Return the (X, Y) coordinate for the center point of the cell that contains the specified text.  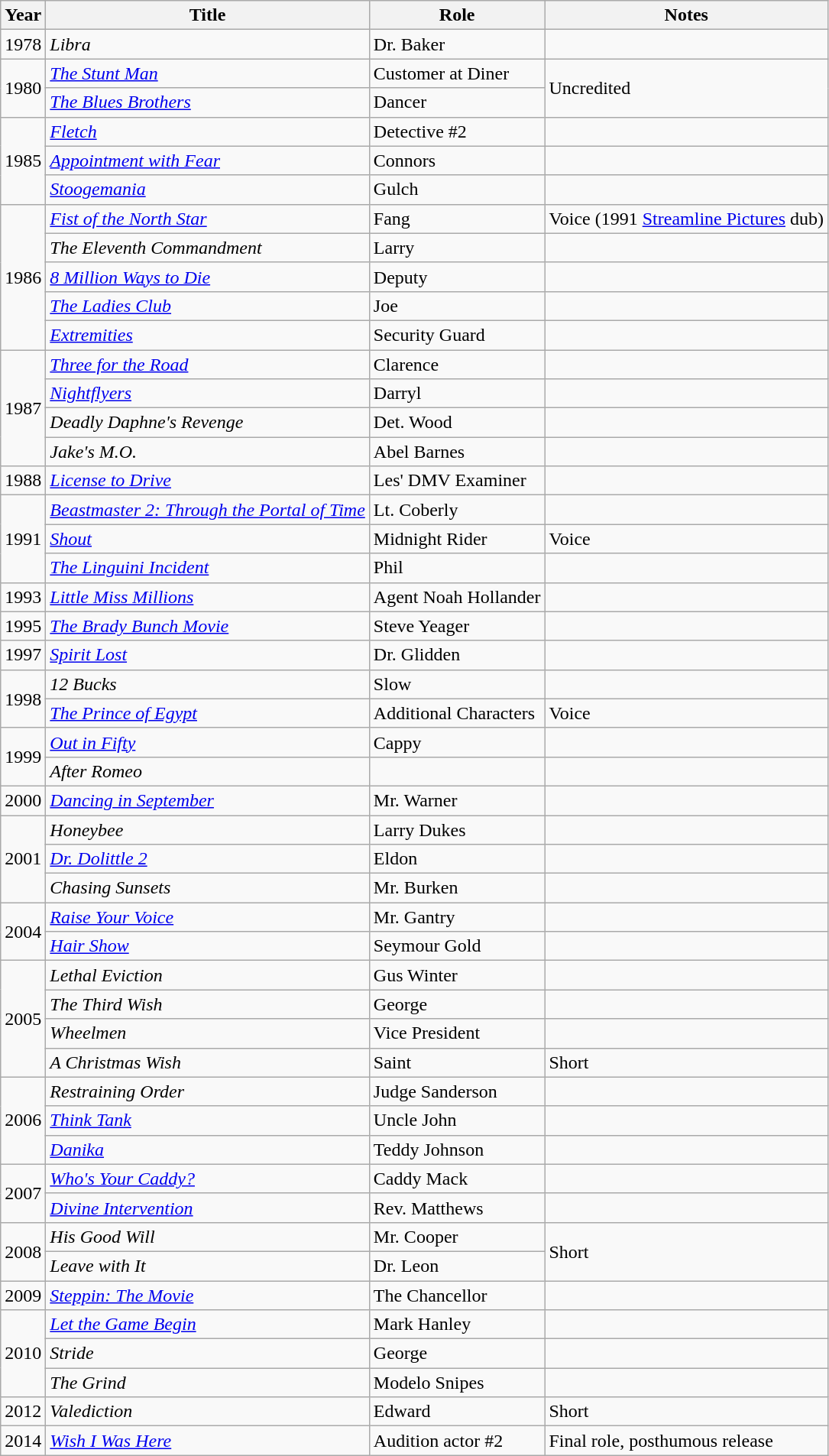
Judge Sanderson (457, 1091)
The Ladies Club (208, 306)
Stoogemania (208, 190)
2010 (23, 1354)
Dr. Glidden (457, 655)
The Brady Bunch Movie (208, 626)
Security Guard (457, 335)
Hair Show (208, 946)
Les' DMV Examiner (457, 481)
The Third Wish (208, 1004)
Dr. Baker (457, 44)
Agent Noah Hollander (457, 597)
Little Miss Millions (208, 597)
Deadly Daphne's Revenge (208, 423)
Gulch (457, 190)
Saint (457, 1062)
2001 (23, 858)
Lt. Coberly (457, 510)
Uncle John (457, 1120)
2012 (23, 1412)
Role (457, 15)
After Romeo (208, 771)
Valediction (208, 1412)
Seymour Gold (457, 946)
2000 (23, 800)
Eldon (457, 859)
The Chancellor (457, 1295)
Leave with It (208, 1266)
Slow (457, 684)
His Good Will (208, 1237)
The Grind (208, 1383)
Uncredited (686, 88)
Mr. Cooper (457, 1237)
Teddy Johnson (457, 1150)
Extremities (208, 335)
Shout (208, 539)
1995 (23, 626)
Three for the Road (208, 365)
2009 (23, 1295)
1999 (23, 757)
Mark Hanley (457, 1325)
Dr. Leon (457, 1266)
1998 (23, 699)
Steppin: The Movie (208, 1295)
Darryl (457, 394)
Notes (686, 15)
Jake's M.O. (208, 452)
Wish I Was Here (208, 1441)
2006 (23, 1120)
Raise Your Voice (208, 917)
Midnight Rider (457, 539)
Who's Your Caddy? (208, 1179)
Caddy Mack (457, 1179)
Title (208, 15)
The Eleventh Commandment (208, 248)
Customer at Diner (457, 73)
Fang (457, 219)
Deputy (457, 277)
Beastmaster 2: Through the Portal of Time (208, 510)
1991 (23, 539)
Stride (208, 1354)
Cappy (457, 742)
The Stunt Man (208, 73)
Final role, posthumous release (686, 1441)
1987 (23, 408)
1985 (23, 161)
Modelo Snipes (457, 1383)
2005 (23, 1019)
The Prince of Egypt (208, 713)
Danika (208, 1150)
Dr. Dolittle 2 (208, 859)
Chasing Sunsets (208, 888)
12 Bucks (208, 684)
Larry Dukes (457, 829)
Let the Game Begin (208, 1325)
1978 (23, 44)
1980 (23, 88)
8 Million Ways to Die (208, 277)
Nightflyers (208, 394)
Vice President (457, 1033)
Rev. Matthews (457, 1208)
Divine Intervention (208, 1208)
Audition actor #2 (457, 1441)
Connors (457, 161)
License to Drive (208, 481)
2008 (23, 1251)
1988 (23, 481)
The Linguini Incident (208, 568)
Clarence (457, 365)
Dancer (457, 102)
Edward (457, 1412)
Gus Winter (457, 975)
Voice (1991 Streamline Pictures dub) (686, 219)
A Christmas Wish (208, 1062)
Dancing in September (208, 800)
Mr. Burken (457, 888)
1986 (23, 277)
Spirit Lost (208, 655)
Abel Barnes (457, 452)
1993 (23, 597)
1997 (23, 655)
2007 (23, 1193)
Detective #2 (457, 131)
Libra (208, 44)
Fletch (208, 131)
Additional Characters (457, 713)
Wheelmen (208, 1033)
Fist of the North Star (208, 219)
Think Tank (208, 1120)
Mr. Warner (457, 800)
Joe (457, 306)
Steve Yeager (457, 626)
Out in Fifty (208, 742)
Phil (457, 568)
2014 (23, 1441)
The Blues Brothers (208, 102)
2004 (23, 932)
Mr. Gantry (457, 917)
Restraining Order (208, 1091)
Lethal Eviction (208, 975)
Larry (457, 248)
Honeybee (208, 829)
Det. Wood (457, 423)
Appointment with Fear (208, 161)
Year (23, 15)
